Capture the cell that displays the provided text and extract its (X, Y) central coordinate. 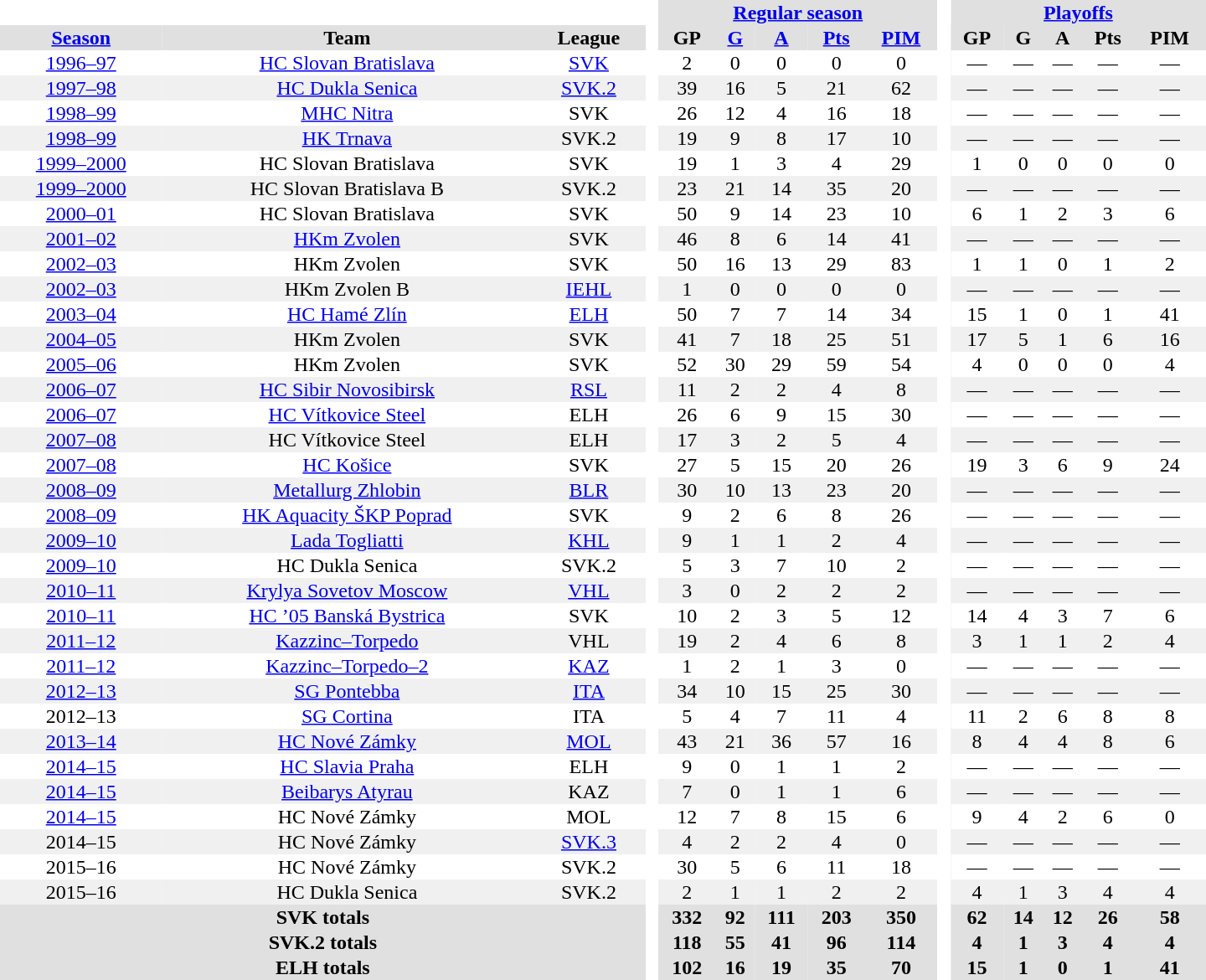
ELH totals (323, 967)
HC Hamé Zlín (347, 314)
HC Slovan Bratislava B (347, 188)
51 (901, 339)
SVK.3 (588, 842)
350 (901, 917)
HC Sibir Novosibirsk (347, 389)
Metallurg Zhlobin (347, 490)
203 (837, 917)
70 (901, 967)
KHL (588, 540)
Lada Togliatti (347, 540)
BLR (588, 490)
HK Aquacity ŠKP Poprad (347, 515)
1996–97 (80, 63)
24 (1169, 465)
58 (1169, 917)
55 (735, 942)
39 (687, 88)
Beibarys Atyrau (347, 792)
83 (901, 264)
Team (347, 38)
RSL (588, 389)
54 (901, 364)
Season (80, 38)
SVK totals (323, 917)
46 (687, 239)
92 (735, 917)
HK Trnava (347, 138)
SG Cortina (347, 716)
Kazzinc–Torpedo (347, 641)
118 (687, 942)
Krylya Sovetov Moscow (347, 591)
52 (687, 364)
96 (837, 942)
114 (901, 942)
Regular season (797, 13)
36 (781, 741)
43 (687, 741)
2005–06 (80, 364)
2003–04 (80, 314)
102 (687, 967)
2001–02 (80, 239)
1997–98 (80, 88)
2000–01 (80, 214)
111 (781, 917)
MHC Nitra (347, 113)
59 (837, 364)
League (588, 38)
27 (687, 465)
2004–05 (80, 339)
332 (687, 917)
SG Pontebba (347, 691)
HC ’05 Banská Bystrica (347, 616)
HC Košice (347, 465)
Playoffs (1079, 13)
2013–14 (80, 741)
HKm Zvolen B (347, 289)
IEHL (588, 289)
Kazzinc–Torpedo–2 (347, 666)
HC Slavia Praha (347, 766)
SVK.2 totals (323, 942)
57 (837, 741)
